From the cell containing the given text, extract its center point as (X, Y) coordinate. 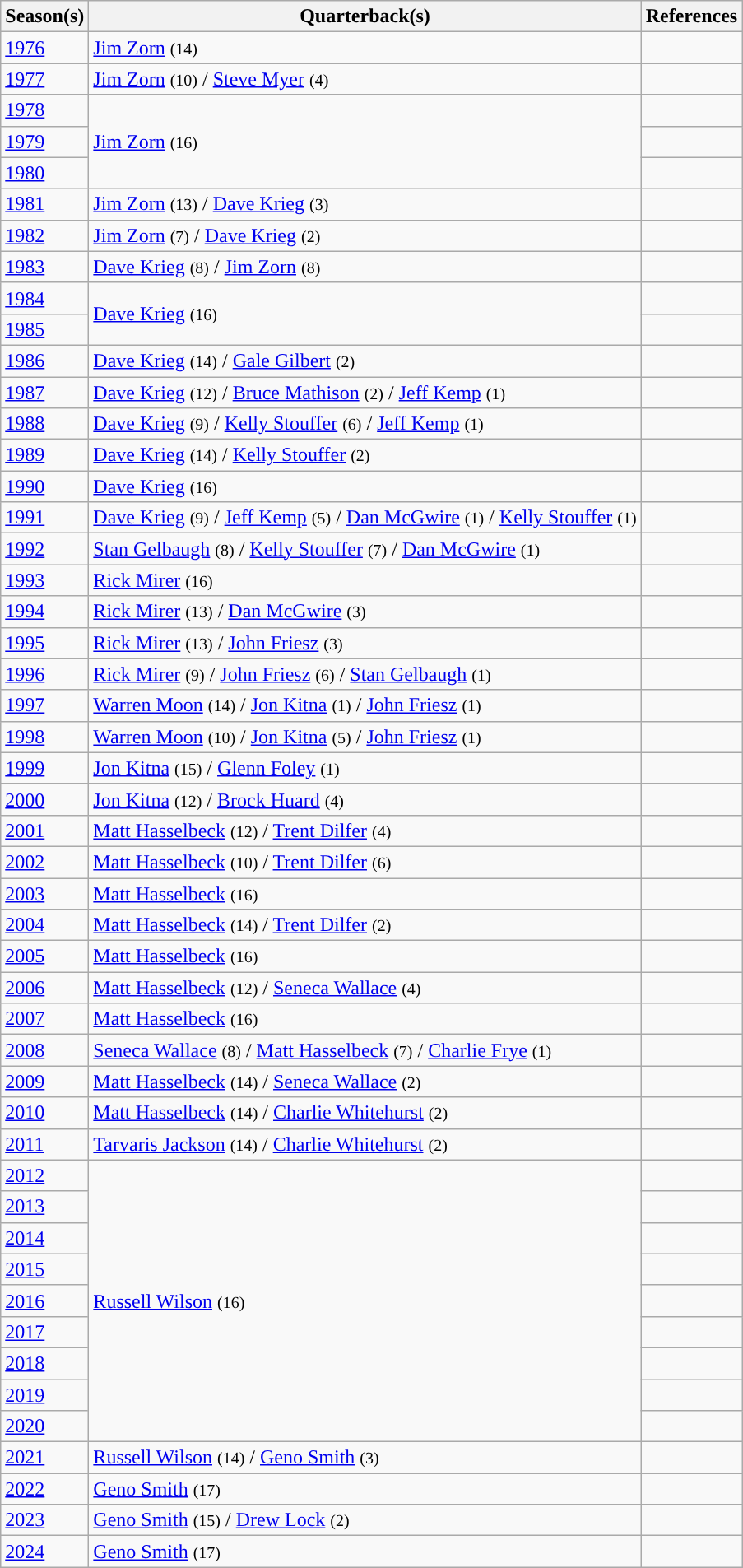
2023 (44, 1520)
Jim Zorn (7) / Dave Krieg (2) (365, 235)
Matt Hasselbeck (12) / Trent Dilfer (4) (365, 831)
1983 (44, 267)
2019 (44, 1395)
1984 (44, 298)
Quarterback(s) (365, 16)
Dave Krieg (8) / Jim Zorn (8) (365, 267)
1988 (44, 424)
1985 (44, 329)
2001 (44, 831)
2008 (44, 1050)
1998 (44, 737)
Jim Zorn (14) (365, 48)
1986 (44, 361)
Jim Zorn (10) / Steve Myer (4) (365, 79)
1987 (44, 393)
Season(s) (44, 16)
Geno Smith (15) / Drew Lock (2) (365, 1520)
1995 (44, 643)
1977 (44, 79)
2016 (44, 1300)
1992 (44, 549)
Warren Moon (14) / Jon Kitna (1) / John Friesz (1) (365, 705)
Dave Krieg (14) / Kelly Stouffer (2) (365, 455)
1996 (44, 674)
2024 (44, 1552)
2013 (44, 1207)
2002 (44, 862)
Rick Mirer (9) / John Friesz (6) / Stan Gelbaugh (1) (365, 674)
2007 (44, 1019)
1994 (44, 612)
1978 (44, 110)
1999 (44, 768)
Matt Hasselbeck (14) / Seneca Wallace (2) (365, 1082)
Jon Kitna (15) / Glenn Foley (1) (365, 768)
Tarvaris Jackson (14) / Charlie Whitehurst (2) (365, 1144)
1989 (44, 455)
Warren Moon (10) / Jon Kitna (5) / John Friesz (1) (365, 737)
Jim Zorn (13) / Dave Krieg (3) (365, 204)
2006 (44, 988)
Stan Gelbaugh (8) / Kelly Stouffer (7) / Dan McGwire (1) (365, 549)
2010 (44, 1113)
1997 (44, 705)
Matt Hasselbeck (12) / Seneca Wallace (4) (365, 988)
Matt Hasselbeck (14) / Charlie Whitehurst (2) (365, 1113)
Russell Wilson (14) / Geno Smith (3) (365, 1458)
1979 (44, 142)
Dave Krieg (9) / Jeff Kemp (5) / Dan McGwire (1) / Kelly Stouffer (1) (365, 518)
Seneca Wallace (8) / Matt Hasselbeck (7) / Charlie Frye (1) (365, 1050)
1981 (44, 204)
Jim Zorn (16) (365, 142)
1991 (44, 518)
Dave Krieg (9) / Kelly Stouffer (6) / Jeff Kemp (1) (365, 424)
Rick Mirer (13) / Dan McGwire (3) (365, 612)
2003 (44, 893)
References (691, 16)
Russell Wilson (16) (365, 1300)
2005 (44, 956)
2017 (44, 1332)
1980 (44, 173)
2011 (44, 1144)
2020 (44, 1426)
2018 (44, 1363)
2009 (44, 1082)
2021 (44, 1458)
Dave Krieg (14) / Gale Gilbert (2) (365, 361)
2000 (44, 799)
Matt Hasselbeck (10) / Trent Dilfer (6) (365, 862)
1990 (44, 486)
1993 (44, 580)
Jon Kitna (12) / Brock Huard (4) (365, 799)
Dave Krieg (12) / Bruce Mathison (2) / Jeff Kemp (1) (365, 393)
2022 (44, 1489)
1976 (44, 48)
2014 (44, 1238)
Rick Mirer (16) (365, 580)
2015 (44, 1269)
Matt Hasselbeck (14) / Trent Dilfer (2) (365, 925)
1982 (44, 235)
Rick Mirer (13) / John Friesz (3) (365, 643)
2004 (44, 925)
2012 (44, 1175)
